Identify which cell holds the provided text, then report its (X, Y) central coordinate. 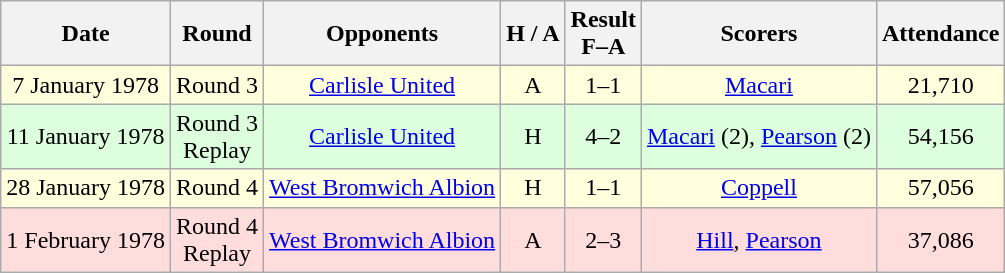
Hill, Pearson (758, 240)
ResultF–A (603, 34)
Macari (758, 85)
21,710 (940, 85)
4–2 (603, 136)
Round 4 (216, 188)
11 January 1978 (86, 136)
Macari (2), Pearson (2) (758, 136)
Round 4Replay (216, 240)
28 January 1978 (86, 188)
Attendance (940, 34)
Opponents (382, 34)
7 January 1978 (86, 85)
Round 3 (216, 85)
H / A (533, 34)
1 February 1978 (86, 240)
Round 3Replay (216, 136)
Round (216, 34)
Scorers (758, 34)
Coppell (758, 188)
57,056 (940, 188)
2–3 (603, 240)
37,086 (940, 240)
54,156 (940, 136)
Date (86, 34)
